Return [X, Y] of the center of cell containing provided text 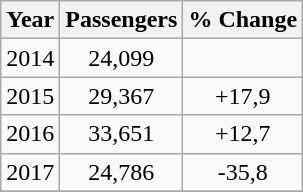
+17,9 [243, 96]
Passengers [122, 20]
+12,7 [243, 134]
24,786 [122, 172]
-35,8 [243, 172]
2016 [30, 134]
24,099 [122, 58]
2017 [30, 172]
2015 [30, 96]
% Change [243, 20]
2014 [30, 58]
Year [30, 20]
29,367 [122, 96]
33,651 [122, 134]
